Identify which cell holds the provided text, then report its (x, y) central coordinate. 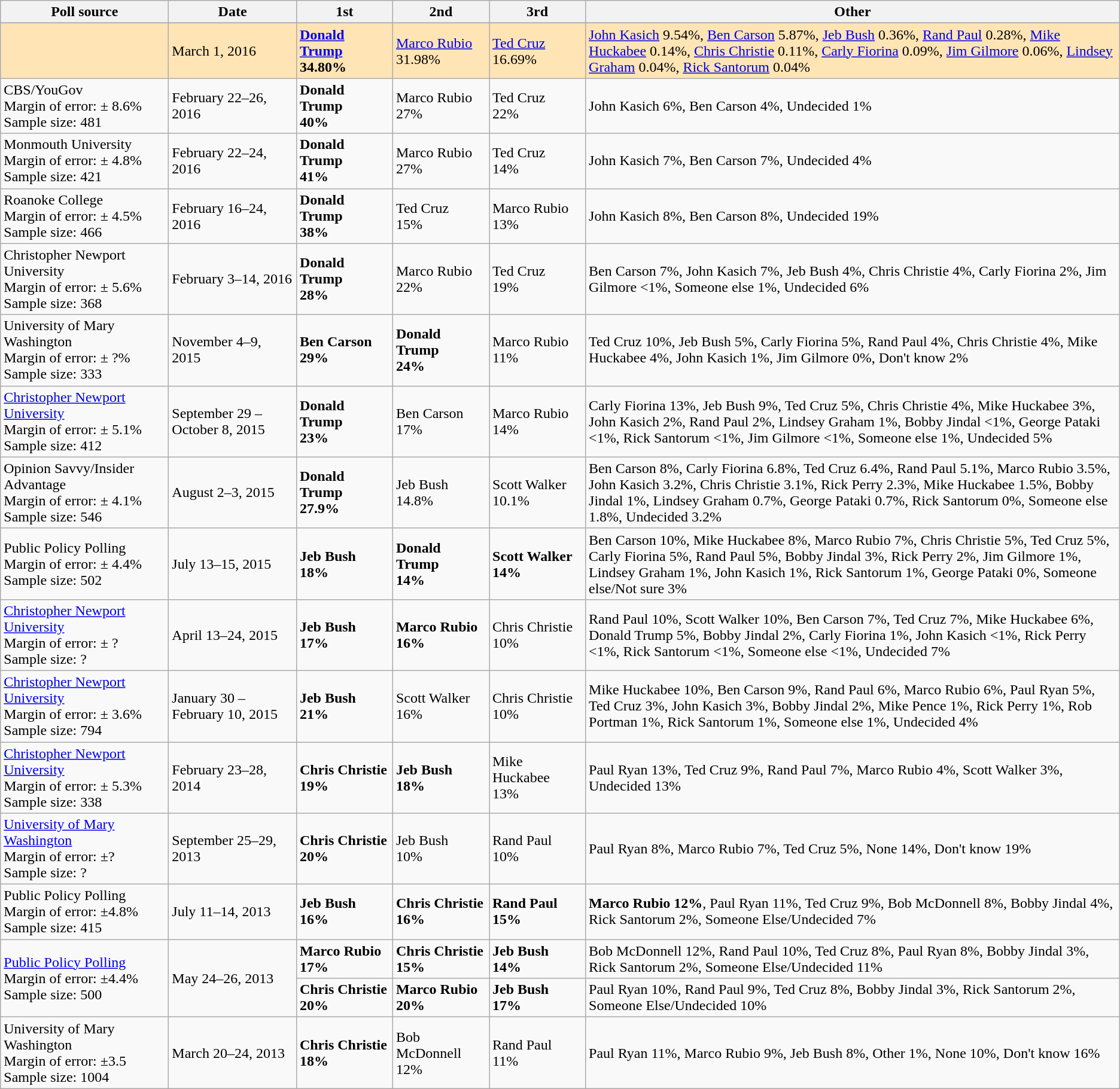
Public Policy PollingMargin of error: ± 4.4% Sample size: 502 (85, 563)
Christopher Newport UniversityMargin of error: ± 5.3% Sample size: 338 (85, 777)
Scott Walker10.1% (537, 493)
Christopher Newport UniversityMargin of error: ± 5.1% Sample size: 412 (85, 421)
Chris Christie15% (440, 959)
February 22–24, 2016 (233, 161)
Bob McDonnell 12%, Rand Paul 10%, Ted Cruz 8%, Paul Ryan 8%, Bobby Jindal 3%, Rick Santorum 2%, Someone Else/Undecided 11% (853, 959)
Opinion Savvy/Insider AdvantageMargin of error: ± 4.1% Sample size: 546 (85, 493)
Christopher Newport UniversityMargin of error: ± 5.6% Sample size: 368 (85, 279)
Public Policy PollingMargin of error: ±4.4% Sample size: 500 (85, 978)
Ben Carson17% (440, 421)
Donald Trump14% (440, 563)
Monmouth UniversityMargin of error: ± 4.8% Sample size: 421 (85, 161)
Rand Paul11% (537, 1053)
Bob McDonnell12% (440, 1053)
Christopher Newport UniversityMargin of error: ± 3.6% Sample size: 794 (85, 706)
Marco Rubio17% (345, 959)
Christopher Newport UniversityMargin of error: ± ? Sample size: ? (85, 635)
Donald Trump41% (345, 161)
Marco Rubio13% (537, 216)
Marco Rubio31.98% (440, 51)
3rd (537, 12)
Jeb Bush14% (537, 959)
August 2–3, 2015 (233, 493)
Marco Rubio 12%, Paul Ryan 11%, Ted Cruz 9%, Bob McDonnell 8%, Bobby Jindal 4%, Rick Santorum 2%, Someone Else/Undecided 7% (853, 912)
July 11–14, 2013 (233, 912)
September 29 – October 8, 2015 (233, 421)
Rand Paul15% (537, 912)
Poll source (85, 12)
CBS/YouGovMargin of error: ± 8.6% Sample size: 481 (85, 106)
Other (853, 12)
Public Policy PollingMargin of error: ±4.8% Sample size: 415 (85, 912)
Scott Walker16% (440, 706)
Ted Cruz22% (537, 106)
2nd (440, 12)
March 20–24, 2013 (233, 1053)
Paul Ryan 13%, Ted Cruz 9%, Rand Paul 7%, Marco Rubio 4%, Scott Walker 3%, Undecided 13% (853, 777)
May 24–26, 2013 (233, 978)
Donald Trump40% (345, 106)
University of Mary WashingtonMargin of error: ±3.5 Sample size: 1004 (85, 1053)
University of Mary WashingtonMargin of error: ± ?% Sample size: 333 (85, 350)
University of Mary WashingtonMargin of error: ±? Sample size: ? (85, 849)
Mike Huckabee13% (537, 777)
Ted Cruz 10%, Jeb Bush 5%, Carly Fiorina 5%, Rand Paul 4%, Chris Christie 4%, Mike Huckabee 4%, John Kasich 1%, Jim Gilmore 0%, Don't know 2% (853, 350)
February 3–14, 2016 (233, 279)
Scott Walker14% (537, 563)
Ted Cruz19% (537, 279)
Jeb Bush21% (345, 706)
Donald Trump23% (345, 421)
March 1, 2016 (233, 51)
Donald Trump28% (345, 279)
Ben Carson 7%, John Kasich 7%, Jeb Bush 4%, Chris Christie 4%, Carly Fiorina 2%, Jim Gilmore <1%, Someone else 1%, Undecided 6% (853, 279)
Donald Trump27.9% (345, 493)
Ted Cruz16.69% (537, 51)
February 23–28, 2014 (233, 777)
September 25–29, 2013 (233, 849)
Paul Ryan 11%, Marco Rubio 9%, Jeb Bush 8%, Other 1%, None 10%, Don't know 16% (853, 1053)
Rand Paul10% (537, 849)
Marco Rubio22% (440, 279)
November 4–9, 2015 (233, 350)
Paul Ryan 10%, Rand Paul 9%, Ted Cruz 8%, Bobby Jindal 3%, Rick Santorum 2%, Someone Else/Undecided 10% (853, 998)
February 22–26, 2016 (233, 106)
Donald Trump24% (440, 350)
John Kasich 8%, Ben Carson 8%, Undecided 19% (853, 216)
Jeb Bush10% (440, 849)
John Kasich 7%, Ben Carson 7%, Undecided 4% (853, 161)
1st (345, 12)
July 13–15, 2015 (233, 563)
February 16–24, 2016 (233, 216)
Marco Rubio 11% (537, 350)
Donald Trump34.80% (345, 51)
Donald Trump38% (345, 216)
April 13–24, 2015 (233, 635)
Marco Rubio16% (440, 635)
Ted Cruz14% (537, 161)
January 30 – February 10, 2015 (233, 706)
Ben Carson29% (345, 350)
John Kasich 6%, Ben Carson 4%, Undecided 1% (853, 106)
Jeb Bush14.8% (440, 493)
Marco Rubio14% (537, 421)
Marco Rubio20% (440, 998)
Chris Christie18% (345, 1053)
Jeb Bush16% (345, 912)
Chris Christie19% (345, 777)
Paul Ryan 8%, Marco Rubio 7%, Ted Cruz 5%, None 14%, Don't know 19% (853, 849)
Roanoke CollegeMargin of error: ± 4.5% Sample size: 466 (85, 216)
Ted Cruz15% (440, 216)
Date (233, 12)
Chris Christie16% (440, 912)
